Determine the (X, Y) coordinate at the center of the cell enclosing the given text.  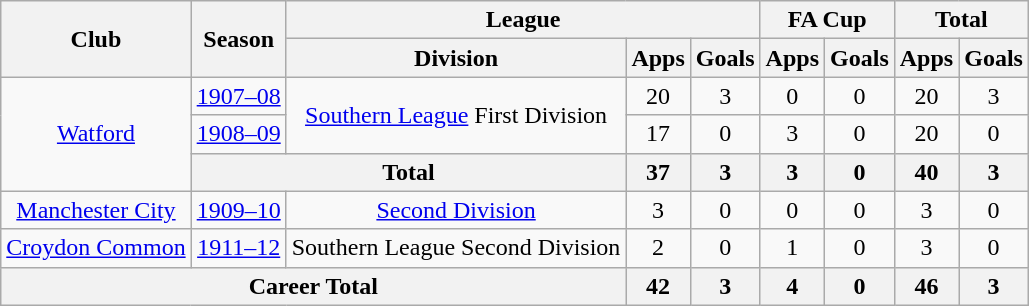
Southern League First Division (456, 115)
Season (238, 39)
Second Division (456, 210)
46 (926, 286)
FA Cup (827, 20)
1 (792, 248)
42 (658, 286)
4 (792, 286)
1907–08 (238, 96)
37 (658, 172)
40 (926, 172)
17 (658, 134)
Career Total (314, 286)
Manchester City (96, 210)
Watford (96, 134)
Club (96, 39)
1908–09 (238, 134)
1911–12 (238, 248)
League (523, 20)
1909–10 (238, 210)
2 (658, 248)
Southern League Second Division (456, 248)
Division (456, 58)
Croydon Common (96, 248)
